Extract the (X, Y) coordinate from the center of the cell holding the provided text.  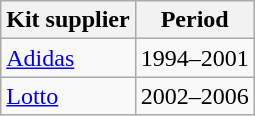
Kit supplier (68, 20)
Adidas (68, 58)
2002–2006 (194, 96)
Period (194, 20)
Lotto (68, 96)
1994–2001 (194, 58)
